Search for the cell housing the specified text and yield its [x, y] center coordinate. 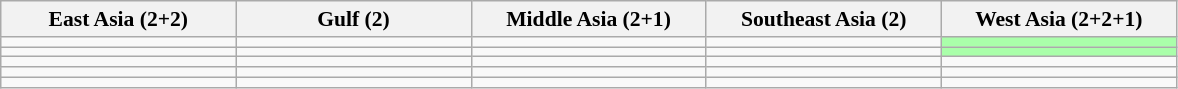
Southeast Asia (2) [824, 19]
Gulf (2) [354, 19]
West Asia (2+2+1) [1058, 19]
Middle Asia (2+1) [588, 19]
East Asia (2+2) [118, 19]
